From the cell containing the given text, extract its center point as (x, y) coordinate. 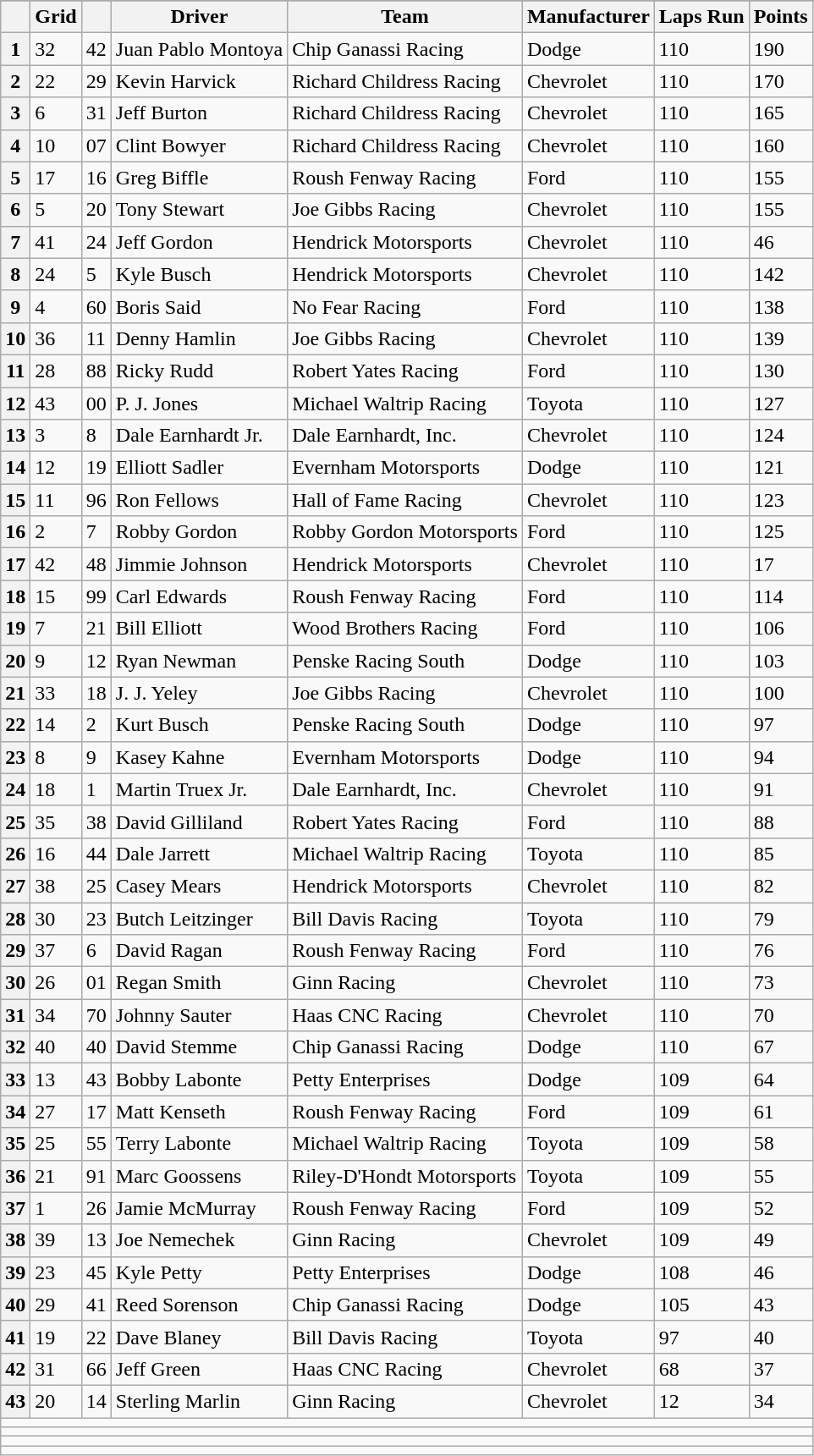
Elliott Sadler (199, 468)
Clint Bowyer (199, 146)
Tony Stewart (199, 210)
P. J. Jones (199, 404)
Bill Elliott (199, 629)
Wood Brothers Racing (405, 629)
Grid (56, 17)
Bobby Labonte (199, 1080)
76 (780, 951)
108 (701, 1272)
Jimmie Johnson (199, 564)
Dale Earnhardt Jr. (199, 436)
Jamie McMurray (199, 1208)
130 (780, 371)
160 (780, 146)
64 (780, 1080)
114 (780, 596)
105 (701, 1305)
Manufacturer (588, 17)
David Gilliland (199, 821)
58 (780, 1144)
99 (96, 596)
73 (780, 983)
82 (780, 886)
66 (96, 1369)
Greg Biffle (199, 178)
44 (96, 854)
100 (780, 693)
Jeff Green (199, 1369)
79 (780, 918)
Team (405, 17)
Joe Nemechek (199, 1240)
170 (780, 81)
48 (96, 564)
Riley-D'Hondt Motorsports (405, 1176)
68 (701, 1369)
139 (780, 338)
125 (780, 532)
07 (96, 146)
Boris Said (199, 306)
121 (780, 468)
96 (96, 500)
Kevin Harvick (199, 81)
Butch Leitzinger (199, 918)
165 (780, 113)
David Stemme (199, 1047)
103 (780, 661)
Robby Gordon (199, 532)
Casey Mears (199, 886)
Points (780, 17)
Kasey Kahne (199, 757)
Ron Fellows (199, 500)
01 (96, 983)
Terry Labonte (199, 1144)
David Ragan (199, 951)
Johnny Sauter (199, 1015)
No Fear Racing (405, 306)
00 (96, 404)
Carl Edwards (199, 596)
127 (780, 404)
52 (780, 1208)
Kurt Busch (199, 725)
Kyle Busch (199, 274)
Jeff Gordon (199, 242)
123 (780, 500)
Marc Goossens (199, 1176)
Kyle Petty (199, 1272)
49 (780, 1240)
106 (780, 629)
Robby Gordon Motorsports (405, 532)
60 (96, 306)
61 (780, 1112)
Dave Blaney (199, 1337)
142 (780, 274)
Driver (199, 17)
Hall of Fame Racing (405, 500)
Ricky Rudd (199, 371)
Laps Run (701, 17)
Matt Kenseth (199, 1112)
190 (780, 49)
138 (780, 306)
45 (96, 1272)
94 (780, 757)
Regan Smith (199, 983)
Denny Hamlin (199, 338)
Dale Jarrett (199, 854)
Juan Pablo Montoya (199, 49)
Jeff Burton (199, 113)
67 (780, 1047)
Sterling Marlin (199, 1401)
J. J. Yeley (199, 693)
85 (780, 854)
Reed Sorenson (199, 1305)
Ryan Newman (199, 661)
Martin Truex Jr. (199, 789)
124 (780, 436)
